Return (X, Y) of the center of cell containing provided text 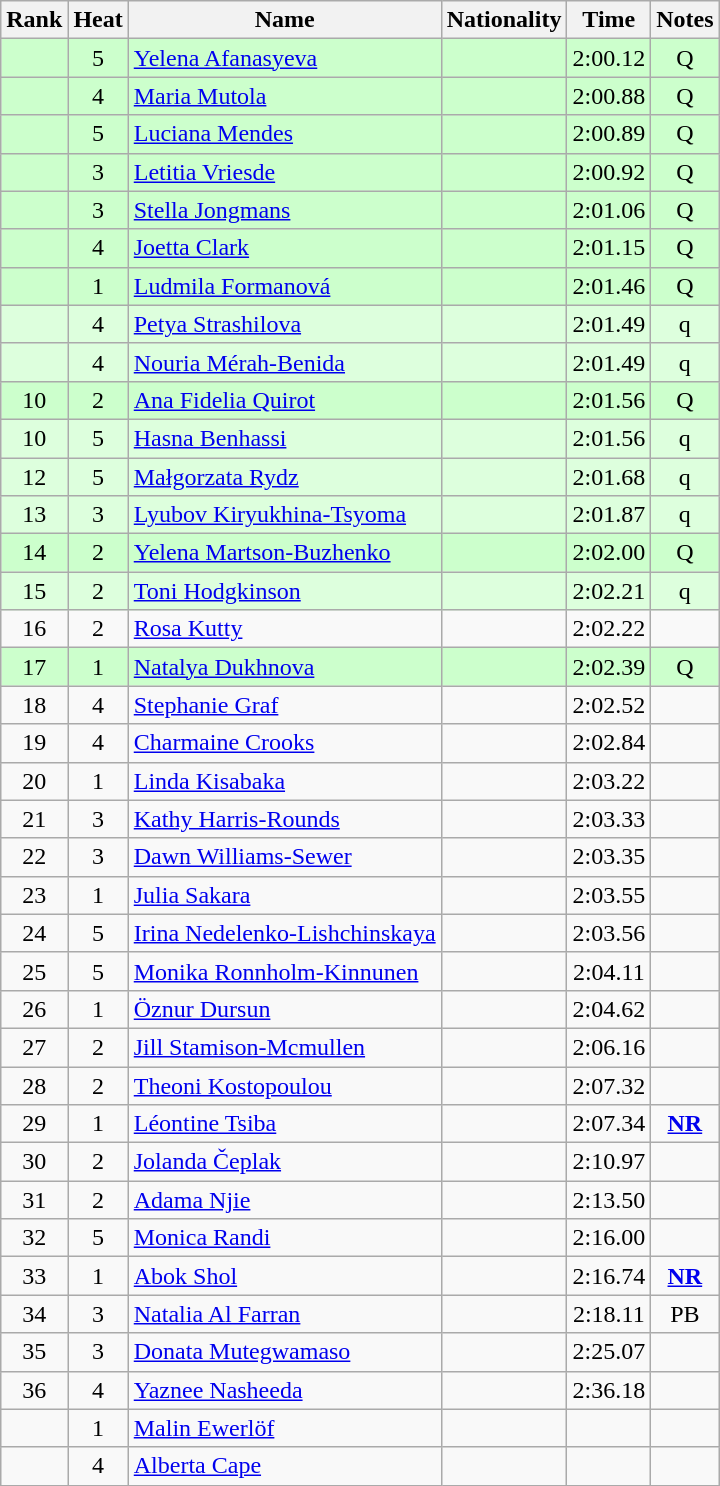
35 (34, 1352)
2:13.50 (609, 1200)
2:18.11 (609, 1314)
2:02.21 (609, 591)
2:10.97 (609, 1162)
Yaznee Nasheeda (284, 1390)
Heat (98, 20)
14 (34, 553)
33 (34, 1276)
2:01.15 (609, 248)
21 (34, 819)
Monica Randi (284, 1238)
12 (34, 477)
Rosa Kutty (284, 629)
2:16.00 (609, 1238)
Alberta Cape (284, 1466)
27 (34, 1047)
18 (34, 705)
Linda Kisabaka (284, 781)
Léontine Tsiba (284, 1124)
13 (34, 515)
2:02.52 (609, 705)
Yelena Martson-Buzhenko (284, 553)
2:25.07 (609, 1352)
2:02.84 (609, 743)
Toni Hodgkinson (284, 591)
Rank (34, 20)
23 (34, 895)
Stephanie Graf (284, 705)
Nouria Mérah-Benida (284, 362)
Joetta Clark (284, 248)
Yelena Afanasyeva (284, 58)
2:01.46 (609, 286)
Time (609, 20)
34 (34, 1314)
2:02.22 (609, 629)
Julia Sakara (284, 895)
2:03.55 (609, 895)
31 (34, 1200)
Jill Stamison-Mcmullen (284, 1047)
2:03.35 (609, 857)
2:01.68 (609, 477)
Theoni Kostopoulou (284, 1085)
25 (34, 971)
26 (34, 1009)
2:03.56 (609, 933)
Ana Fidelia Quirot (284, 400)
32 (34, 1238)
22 (34, 857)
2:02.39 (609, 667)
30 (34, 1162)
2:01.06 (609, 210)
15 (34, 591)
Malin Ewerlöf (284, 1428)
Natalya Dukhnova (284, 667)
2:36.18 (609, 1390)
19 (34, 743)
2:00.89 (609, 134)
29 (34, 1124)
2:07.34 (609, 1124)
2:02.00 (609, 553)
Irina Nedelenko-Lishchinskaya (284, 933)
Monika Ronnholm-Kinnunen (284, 971)
20 (34, 781)
2:03.33 (609, 819)
Charmaine Crooks (284, 743)
28 (34, 1085)
Öznur Dursun (284, 1009)
Hasna Benhassi (284, 438)
Adama Njie (284, 1200)
Małgorzata Rydz (284, 477)
2:03.22 (609, 781)
2:06.16 (609, 1047)
Stella Jongmans (284, 210)
Natalia Al Farran (284, 1314)
Luciana Mendes (284, 134)
Maria Mutola (284, 96)
Nationality (504, 20)
Abok Shol (284, 1276)
Notes (685, 20)
2:00.88 (609, 96)
Ludmila Formanová (284, 286)
17 (34, 667)
2:00.92 (609, 172)
Petya Strashilova (284, 324)
Letitia Vriesde (284, 172)
Name (284, 20)
Kathy Harris-Rounds (284, 819)
Jolanda Čeplak (284, 1162)
2:00.12 (609, 58)
Donata Mutegwamaso (284, 1352)
24 (34, 933)
2:07.32 (609, 1085)
PB (685, 1314)
36 (34, 1390)
Dawn Williams-Sewer (284, 857)
Lyubov Kiryukhina-Tsyoma (284, 515)
2:04.62 (609, 1009)
2:01.87 (609, 515)
2:16.74 (609, 1276)
2:04.11 (609, 971)
16 (34, 629)
